Scan for the cell matching the given text and deliver its (X, Y) coordinate at center. 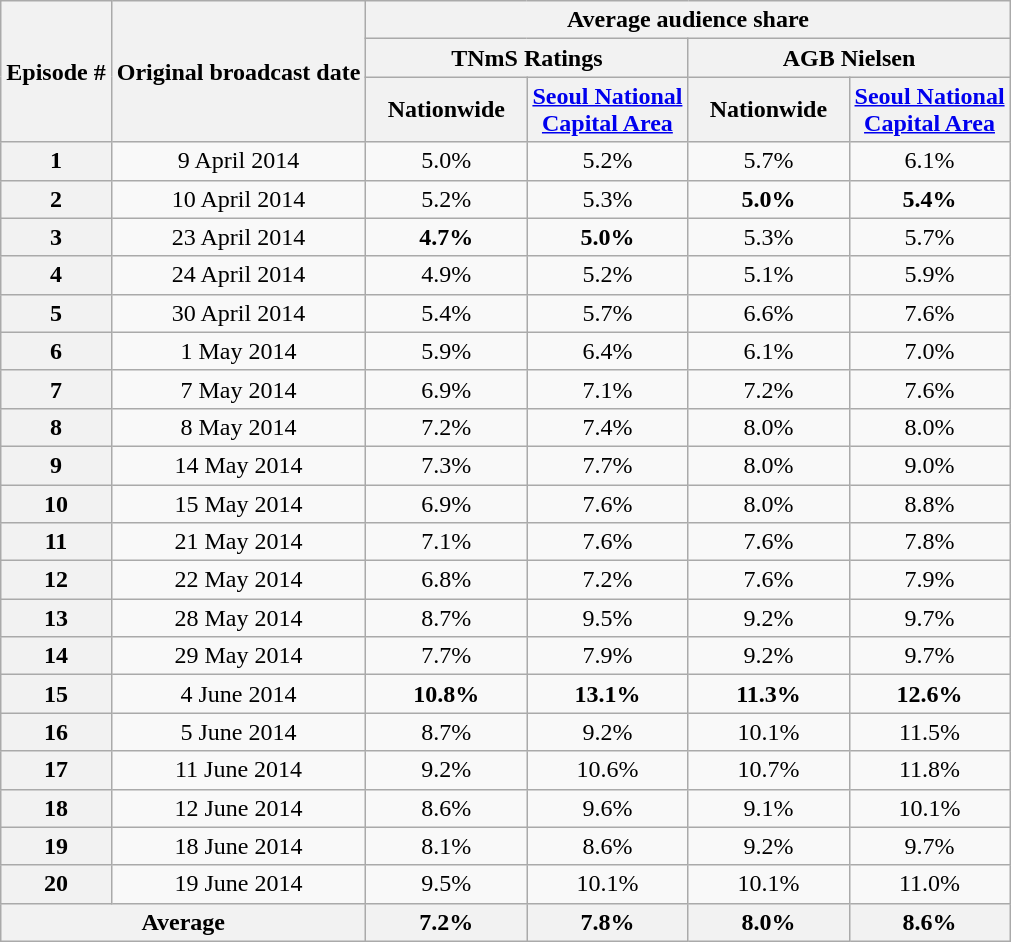
11.5% (930, 732)
6.4% (608, 351)
TNmS Ratings (527, 58)
12 (56, 580)
6.6% (768, 313)
13.1% (608, 694)
14 May 2014 (238, 465)
4.9% (446, 275)
5 (56, 313)
11.0% (930, 884)
15 (56, 694)
1 May 2014 (238, 351)
AGB Nielsen (849, 58)
23 April 2014 (238, 237)
9.1% (768, 808)
18 June 2014 (238, 846)
18 (56, 808)
6.8% (446, 580)
7 (56, 389)
17 (56, 770)
Average (184, 922)
10 April 2014 (238, 199)
22 May 2014 (238, 580)
1 (56, 161)
4.7% (446, 237)
9.0% (930, 465)
8 May 2014 (238, 427)
8 (56, 427)
7.4% (608, 427)
24 April 2014 (238, 275)
7.0% (930, 351)
3 (56, 237)
19 (56, 846)
29 May 2014 (238, 656)
14 (56, 656)
2 (56, 199)
9.6% (608, 808)
11.3% (768, 694)
9 April 2014 (238, 161)
Original broadcast date (238, 72)
9 (56, 465)
12 June 2014 (238, 808)
28 May 2014 (238, 618)
21 May 2014 (238, 542)
7.3% (446, 465)
16 (56, 732)
7 May 2014 (238, 389)
Episode # (56, 72)
11 June 2014 (238, 770)
10.7% (768, 770)
6 (56, 351)
10.6% (608, 770)
10.8% (446, 694)
11.8% (930, 770)
30 April 2014 (238, 313)
4 June 2014 (238, 694)
20 (56, 884)
8.8% (930, 503)
13 (56, 618)
8.1% (446, 846)
10 (56, 503)
Average audience share (688, 20)
5.1% (768, 275)
12.6% (930, 694)
4 (56, 275)
5 June 2014 (238, 732)
15 May 2014 (238, 503)
11 (56, 542)
19 June 2014 (238, 884)
